Identify which cell holds the provided text, then report its [X, Y] central coordinate. 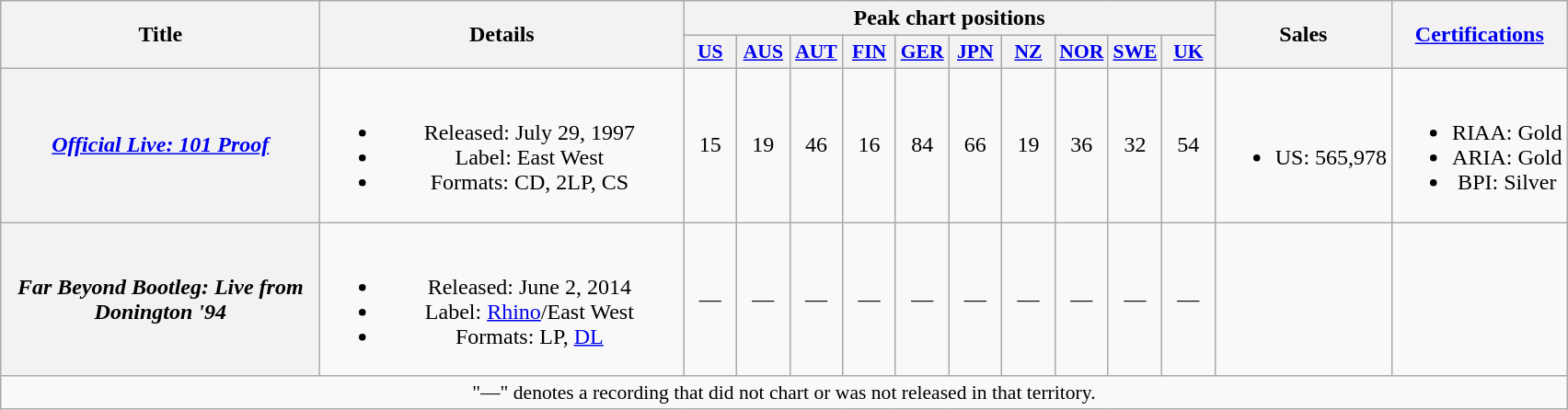
AUT [816, 52]
84 [922, 145]
16 [870, 145]
Far Beyond Bootleg: Live from Donington '94 [160, 300]
US: 565,978 [1303, 145]
JPN [975, 52]
Certifications [1480, 35]
Released: July 29, 1997Label: East WestFormats: CD, 2LP, CS [502, 145]
NOR [1081, 52]
UK [1189, 52]
Details [502, 35]
36 [1081, 145]
AUS [764, 52]
RIAA: GoldARIA: GoldBPI: Silver [1480, 145]
Released: June 2, 2014Label: Rhino/East WestFormats: LP, DL [502, 300]
US [710, 52]
Peak chart positions [950, 18]
54 [1189, 145]
66 [975, 145]
Sales [1303, 35]
NZ [1029, 52]
Official Live: 101 Proof [160, 145]
15 [710, 145]
Title [160, 35]
46 [816, 145]
GER [922, 52]
SWE [1135, 52]
32 [1135, 145]
"—" denotes a recording that did not chart or was not released in that territory. [784, 393]
FIN [870, 52]
